Return the [X, Y] coordinate for the center point of the cell that contains the specified text.  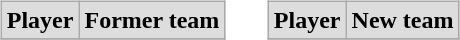
Former team [152, 20]
New team [402, 20]
